Provide the (x, y) coordinate of the cell's center where the given text is located.  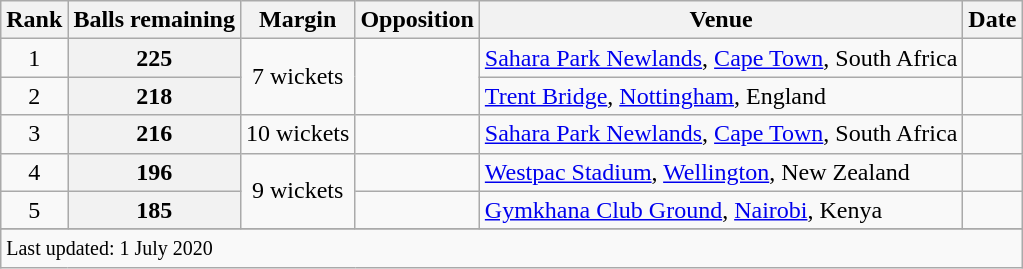
Date (992, 20)
185 (154, 210)
Gymkhana Club Ground, Nairobi, Kenya (721, 210)
225 (154, 58)
Rank (34, 20)
1 (34, 58)
Venue (721, 20)
Last updated: 1 July 2020 (512, 248)
10 wickets (297, 134)
Margin (297, 20)
5 (34, 210)
7 wickets (297, 77)
Westpac Stadium, Wellington, New Zealand (721, 172)
Balls remaining (154, 20)
9 wickets (297, 191)
218 (154, 96)
Opposition (417, 20)
216 (154, 134)
Trent Bridge, Nottingham, England (721, 96)
3 (34, 134)
2 (34, 96)
196 (154, 172)
4 (34, 172)
